Pinpoint the cell where the given text exists, returning its (X, Y) midpoint coordinate. 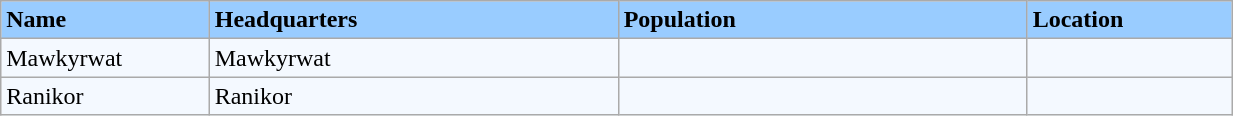
Name (105, 20)
Location (1129, 20)
Headquarters (414, 20)
Population (822, 20)
